Return the (x, y) coordinate for the center point of the cell that contains the specified text.  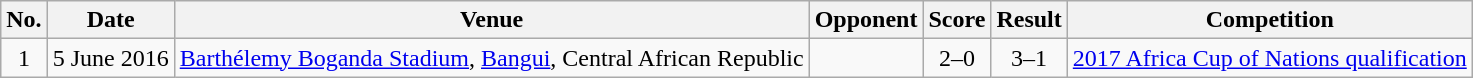
Score (957, 20)
Barthélemy Boganda Stadium, Bangui, Central African Republic (492, 58)
Competition (1270, 20)
Result (1029, 20)
Date (110, 20)
No. (24, 20)
2–0 (957, 58)
3–1 (1029, 58)
5 June 2016 (110, 58)
Venue (492, 20)
2017 Africa Cup of Nations qualification (1270, 58)
Opponent (866, 20)
1 (24, 58)
